Provide the (x, y) coordinate of the cell's center where the given text is located.  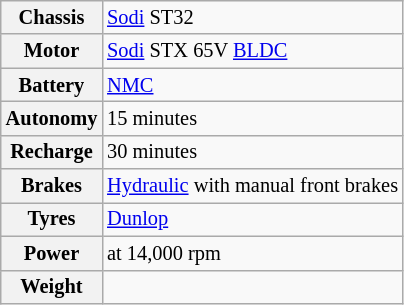
Tyres (52, 219)
Chassis (52, 17)
Dunlop (252, 219)
Motor (52, 51)
Recharge (52, 152)
Autonomy (52, 118)
Battery (52, 85)
Sodi STX 65V BLDC (252, 51)
Hydraulic with manual front brakes (252, 186)
Power (52, 253)
Weight (52, 287)
30 minutes (252, 152)
NMC (252, 85)
15 minutes (252, 118)
Brakes (52, 186)
Sodi ST32 (252, 17)
at 14,000 rpm (252, 253)
